Capture the cell that displays the provided text and extract its [X, Y] central coordinate. 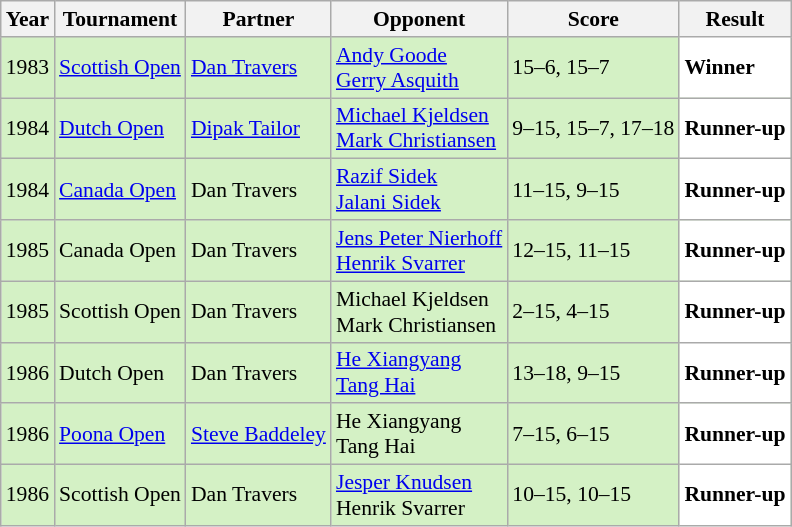
9–15, 15–7, 17–18 [593, 128]
Opponent [419, 19]
Razif Sidek Jalani Sidek [419, 190]
11–15, 9–15 [593, 190]
Jens Peter Nierhoff Henrik Svarrer [419, 250]
15–6, 15–7 [593, 68]
Tournament [120, 19]
Andy Goode Gerry Asquith [419, 68]
Poona Open [120, 434]
Score [593, 19]
Year [28, 19]
7–15, 6–15 [593, 434]
Dipak Tailor [258, 128]
12–15, 11–15 [593, 250]
Result [734, 19]
1983 [28, 68]
Partner [258, 19]
Steve Baddeley [258, 434]
Jesper Knudsen Henrik Svarrer [419, 496]
13–18, 9–15 [593, 372]
Winner [734, 68]
10–15, 10–15 [593, 496]
2–15, 4–15 [593, 312]
